Identify which cell holds the provided text, then report its [X, Y] central coordinate. 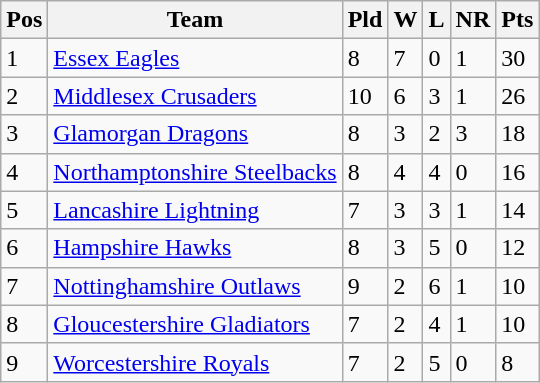
18 [518, 134]
Worcestershire Royals [195, 362]
W [406, 20]
26 [518, 96]
Middlesex Crusaders [195, 96]
Team [195, 20]
Northamptonshire Steelbacks [195, 172]
Nottinghamshire Outlaws [195, 286]
Essex Eagles [195, 58]
14 [518, 210]
Glamorgan Dragons [195, 134]
Pts [518, 20]
Gloucestershire Gladiators [195, 324]
Pos [24, 20]
Pld [365, 20]
NR [473, 20]
L [436, 20]
Lancashire Lightning [195, 210]
Hampshire Hawks [195, 248]
16 [518, 172]
12 [518, 248]
30 [518, 58]
